Detect which cell encompasses the target text, then output its (x, y) center coordinate. 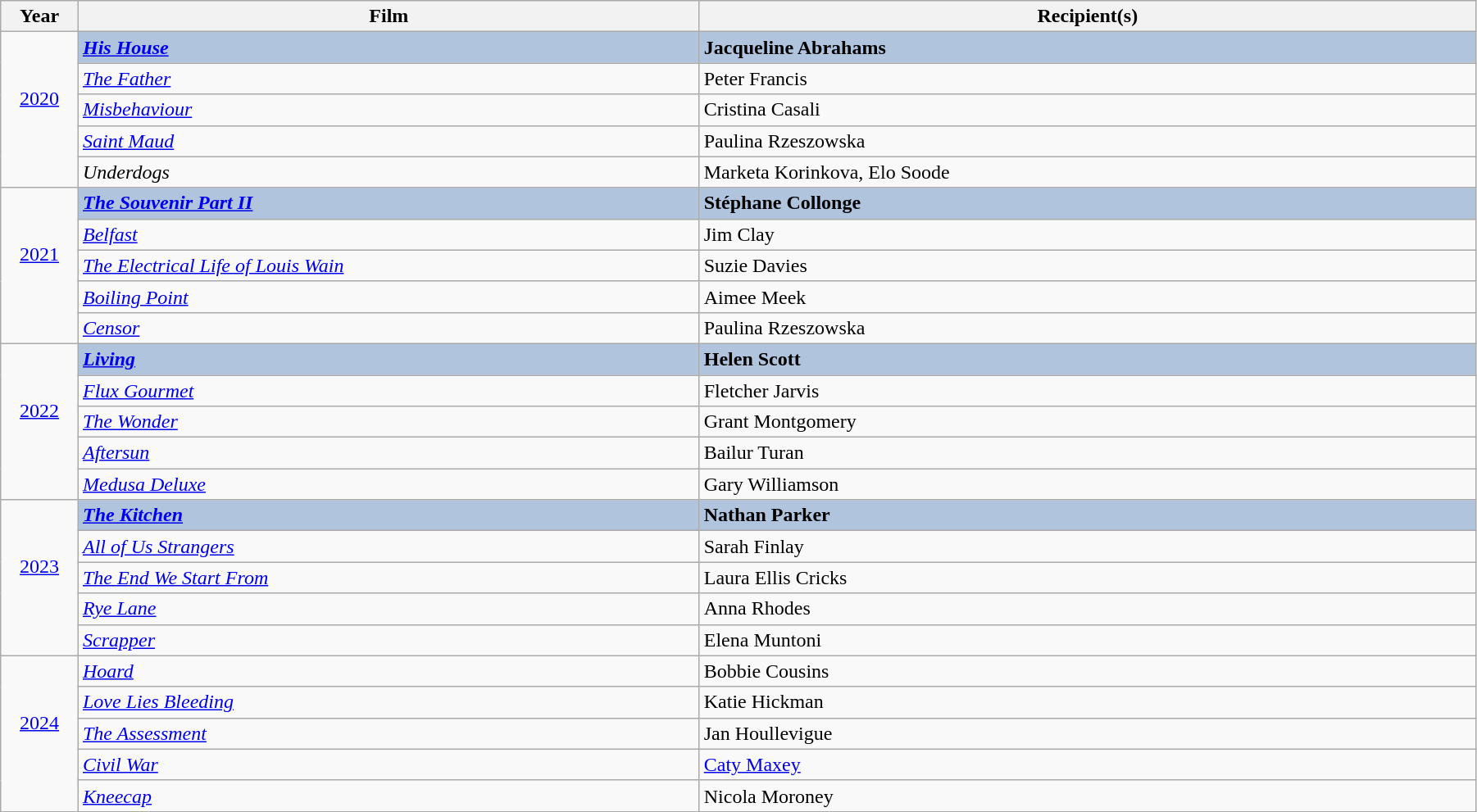
Nicola Moroney (1087, 796)
2021 (39, 265)
Rye Lane (389, 609)
Love Lies Bleeding (389, 702)
The Wonder (389, 422)
Aimee Meek (1087, 297)
Peter Francis (1087, 79)
Elena Muntoni (1087, 640)
Gary Williamson (1087, 484)
The End We Start From (389, 578)
Kneecap (389, 796)
Recipient(s) (1087, 16)
Bailur Turan (1087, 453)
Fletcher Jarvis (1087, 391)
Saint Maud (389, 141)
The Father (389, 79)
The Electrical Life of Louis Wain (389, 265)
Jan Houllevigue (1087, 733)
Civil War (389, 764)
Laura Ellis Cricks (1087, 578)
Belfast (389, 234)
Year (39, 16)
Flux Gourmet (389, 391)
2024 (39, 733)
All of Us Strangers (389, 547)
Censor (389, 328)
Hoard (389, 671)
2020 (39, 110)
Katie Hickman (1087, 702)
Film (389, 16)
Nathan Parker (1087, 515)
His House (389, 48)
Medusa Deluxe (389, 484)
Cristina Casali (1087, 110)
Suzie Davies (1087, 265)
The Souvenir Part II (389, 203)
2023 (39, 578)
Living (389, 359)
Anna Rhodes (1087, 609)
Caty Maxey (1087, 764)
Misbehaviour (389, 110)
Stéphane Collonge (1087, 203)
Jim Clay (1087, 234)
The Kitchen (389, 515)
Jacqueline Abrahams (1087, 48)
Bobbie Cousins (1087, 671)
2022 (39, 421)
Helen Scott (1087, 359)
Aftersun (389, 453)
Grant Montgomery (1087, 422)
Underdogs (389, 172)
Marketa Korinkova, Elo Soode (1087, 172)
Sarah Finlay (1087, 547)
Boiling Point (389, 297)
Scrapper (389, 640)
The Assessment (389, 733)
